From the cell containing the given text, extract its center point as [x, y] coordinate. 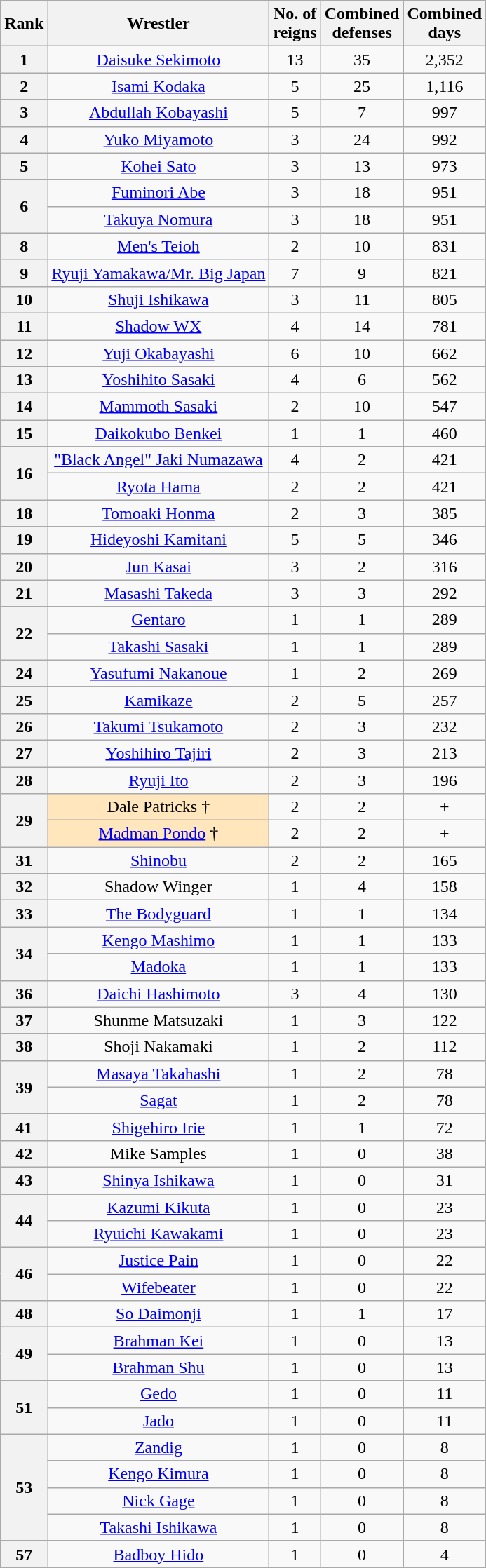
Shinobu [158, 860]
Jado [158, 1421]
Kazumi Kikuta [158, 1207]
Men's Teioh [158, 246]
Zandig [158, 1447]
Tomoaki Honma [158, 513]
Kengo Mashimo [158, 940]
21 [24, 593]
51 [24, 1407]
Rank [24, 24]
The Bodyguard [158, 914]
46 [24, 1274]
Wifebeater [158, 1287]
43 [24, 1180]
Kamikaze [158, 700]
292 [445, 593]
Daisuke Sekimoto [158, 60]
Takuya Nomura [158, 219]
Kengo Kimura [158, 1474]
1,116 [445, 86]
42 [24, 1154]
460 [445, 433]
992 [445, 140]
Badboy Hido [158, 1554]
Hideyoshi Kamitani [158, 540]
Fuminori Abe [158, 193]
Shuji Ishikawa [158, 299]
57 [24, 1554]
269 [445, 673]
27 [24, 753]
662 [445, 353]
Yasufumi Nakanoue [158, 673]
257 [445, 700]
Gentaro [158, 620]
213 [445, 753]
"Black Angel" Jaki Numazawa [158, 460]
48 [24, 1314]
Daichi Hashimoto [158, 994]
Sagat [158, 1100]
Gedo [158, 1394]
32 [24, 887]
130 [445, 994]
Shunme Matsuzaki [158, 1020]
19 [24, 540]
No. ofreigns [295, 24]
Takashi Sasaki [158, 647]
12 [24, 353]
781 [445, 326]
547 [445, 407]
28 [24, 780]
Abdullah Kobayashi [158, 113]
122 [445, 1020]
Brahman Kei [158, 1341]
Shigehiro Irie [158, 1127]
Justice Pain [158, 1261]
Yuko Miyamoto [158, 140]
39 [24, 1087]
232 [445, 726]
385 [445, 513]
Madman Pondo † [158, 834]
Ryuichi Kawakami [158, 1234]
41 [24, 1127]
36 [24, 994]
Brahman Shu [158, 1367]
34 [24, 954]
Yoshihito Sasaki [158, 380]
44 [24, 1220]
316 [445, 567]
165 [445, 860]
Wrestler [158, 24]
Kohei Sato [158, 166]
72 [445, 1127]
134 [445, 914]
Ryuji Yamakawa/Mr. Big Japan [158, 273]
973 [445, 166]
Takashi Ishikawa [158, 1527]
Yuji Okabayashi [158, 353]
112 [445, 1047]
Yoshihiro Tajiri [158, 753]
Dale Patricks † [158, 807]
17 [445, 1314]
53 [24, 1487]
37 [24, 1020]
So Daimonji [158, 1314]
Jun Kasai [158, 567]
15 [24, 433]
Combineddays [445, 24]
346 [445, 540]
Mammoth Sasaki [158, 407]
821 [445, 273]
26 [24, 726]
Isami Kodaka [158, 86]
Daikokubo Benkei [158, 433]
Ryota Hama [158, 487]
Ryuji Ito [158, 780]
2,352 [445, 60]
33 [24, 914]
20 [24, 567]
Nick Gage [158, 1501]
831 [445, 246]
Masaya Takahashi [158, 1074]
Madoka [158, 967]
Masashi Takeda [158, 593]
Shinya Ishikawa [158, 1180]
16 [24, 473]
35 [362, 60]
196 [445, 780]
Takumi Tsukamoto [158, 726]
Shoji Nakamaki [158, 1047]
158 [445, 887]
49 [24, 1354]
Mike Samples [158, 1154]
Shadow WX [158, 326]
29 [24, 820]
562 [445, 380]
805 [445, 299]
Combineddefenses [362, 24]
Shadow Winger [158, 887]
997 [445, 113]
